Capture the cell that displays the provided text and extract its (x, y) central coordinate. 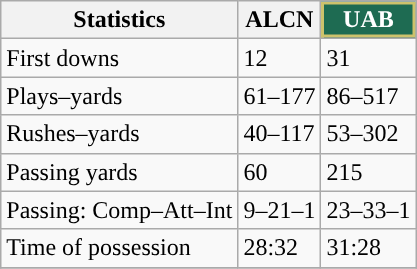
61–177 (280, 96)
First downs (120, 58)
Time of possession (120, 248)
53–302 (368, 134)
Plays–yards (120, 96)
12 (280, 58)
UAB (368, 20)
Passing: Comp–Att–Int (120, 210)
ALCN (280, 20)
9–21–1 (280, 210)
86–517 (368, 96)
60 (280, 172)
28:32 (280, 248)
Statistics (120, 20)
23–33–1 (368, 210)
31:28 (368, 248)
Passing yards (120, 172)
Rushes–yards (120, 134)
40–117 (280, 134)
31 (368, 58)
215 (368, 172)
